For the text-containing cell, return its midpoint in (x, y) coordinate format. 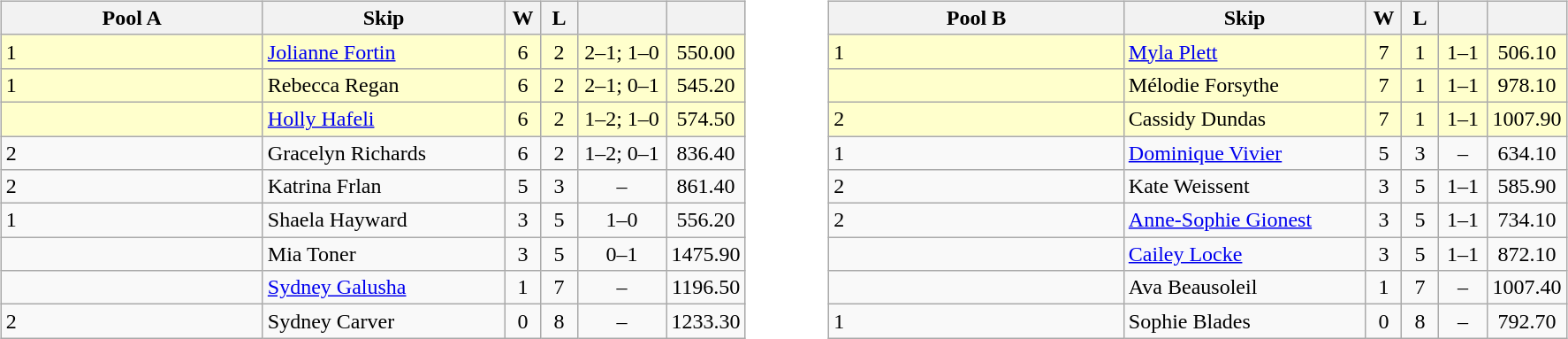
1007.40 (1527, 288)
1–2; 0–1 (622, 153)
836.40 (705, 153)
550.00 (705, 51)
872.10 (1527, 254)
2–1; 1–0 (622, 51)
Dominique Vivier (1245, 153)
Ava Beausoleil (1245, 288)
1–0 (622, 220)
2–1; 0–1 (622, 85)
Sydney Galusha (384, 288)
Jolianne Fortin (384, 51)
Pool B (977, 18)
978.10 (1527, 85)
1007.90 (1527, 119)
861.40 (705, 187)
Cailey Locke (1245, 254)
1475.90 (705, 254)
Sophie Blades (1245, 321)
Anne-Sophie Gionest (1245, 220)
Sydney Carver (384, 321)
Kate Weissent (1245, 187)
Pool A (132, 18)
1196.50 (705, 288)
Mélodie Forsythe (1245, 85)
574.50 (705, 119)
Gracelyn Richards (384, 153)
556.20 (705, 220)
1233.30 (705, 321)
585.90 (1527, 187)
545.20 (705, 85)
Holly Hafeli (384, 119)
Katrina Frlan (384, 187)
1–2; 1–0 (622, 119)
634.10 (1527, 153)
Mia Toner (384, 254)
734.10 (1527, 220)
Rebecca Regan (384, 85)
506.10 (1527, 51)
0–1 (622, 254)
792.70 (1527, 321)
Shaela Hayward (384, 220)
Cassidy Dundas (1245, 119)
Myla Plett (1245, 51)
